Search for the cell housing the specified text and yield its (x, y) center coordinate. 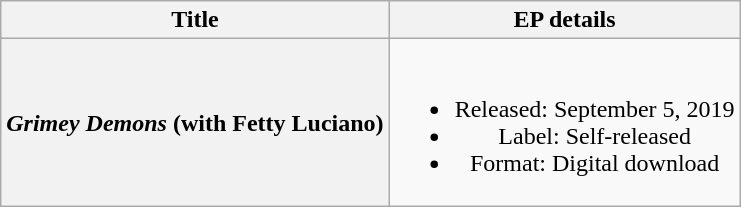
EP details (564, 20)
Grimey Demons (with Fetty Luciano) (195, 122)
Title (195, 20)
Released: September 5, 2019Label: Self-releasedFormat: Digital download (564, 122)
